Identify which cell holds the provided text, then report its (x, y) central coordinate. 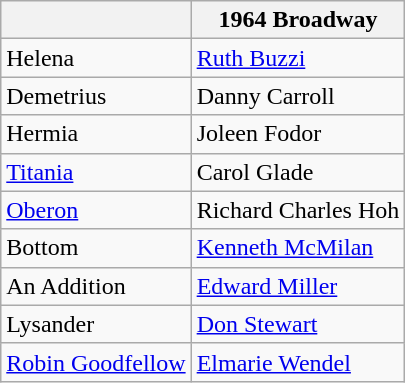
Demetrius (96, 96)
Titania (96, 172)
Carol Glade (298, 172)
Oberon (96, 210)
An Addition (96, 286)
Joleen Fodor (298, 134)
Danny Carroll (298, 96)
Bottom (96, 248)
Ruth Buzzi (298, 58)
1964 Broadway (298, 20)
Edward Miller (298, 286)
Richard Charles Hoh (298, 210)
Robin Goodfellow (96, 362)
Lysander (96, 324)
Elmarie Wendel (298, 362)
Kenneth McMilan (298, 248)
Don Stewart (298, 324)
Helena (96, 58)
Hermia (96, 134)
